Provide the [X, Y] coordinate of the cell's center where the given text is located.  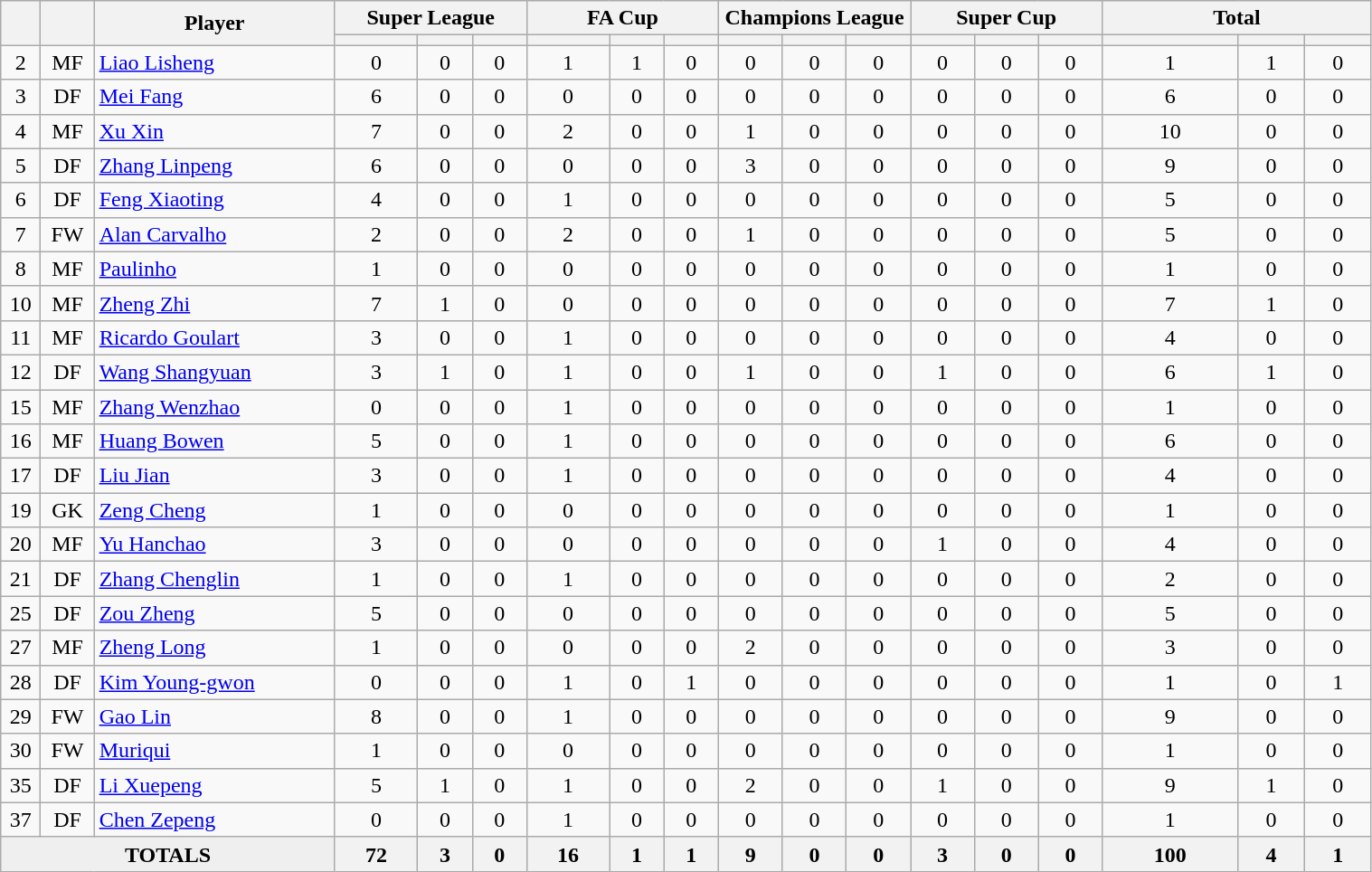
12 [21, 372]
Zou Zheng [214, 613]
30 [21, 751]
37 [21, 820]
11 [21, 337]
19 [21, 510]
TOTALS [168, 854]
Player [214, 24]
Zhang Wenzhao [214, 406]
GK [67, 510]
Zhang Chenglin [214, 579]
Zeng Cheng [214, 510]
27 [21, 648]
15 [21, 406]
Huang Bowen [214, 441]
100 [1170, 854]
17 [21, 476]
Ricardo Goulart [214, 337]
Chen Zepeng [214, 820]
Total [1237, 18]
21 [21, 579]
Alan Carvalho [214, 234]
72 [376, 854]
Gao Lin [214, 716]
Yu Hanchao [214, 545]
Super Cup [1007, 18]
Li Xuepeng [214, 785]
35 [21, 785]
Zheng Long [214, 648]
FA Cup [622, 18]
Muriqui [214, 751]
Champions League [814, 18]
Liu Jian [214, 476]
Super League [431, 18]
Paulinho [214, 269]
29 [21, 716]
Wang Shangyuan [214, 372]
Mei Fang [214, 97]
20 [21, 545]
Liao Lisheng [214, 62]
Kim Young-gwon [214, 682]
Zheng Zhi [214, 303]
Xu Xin [214, 131]
Feng Xiaoting [214, 200]
25 [21, 613]
Zhang Linpeng [214, 166]
28 [21, 682]
